Locate the cell with the specified text and output its [X, Y] center coordinate. 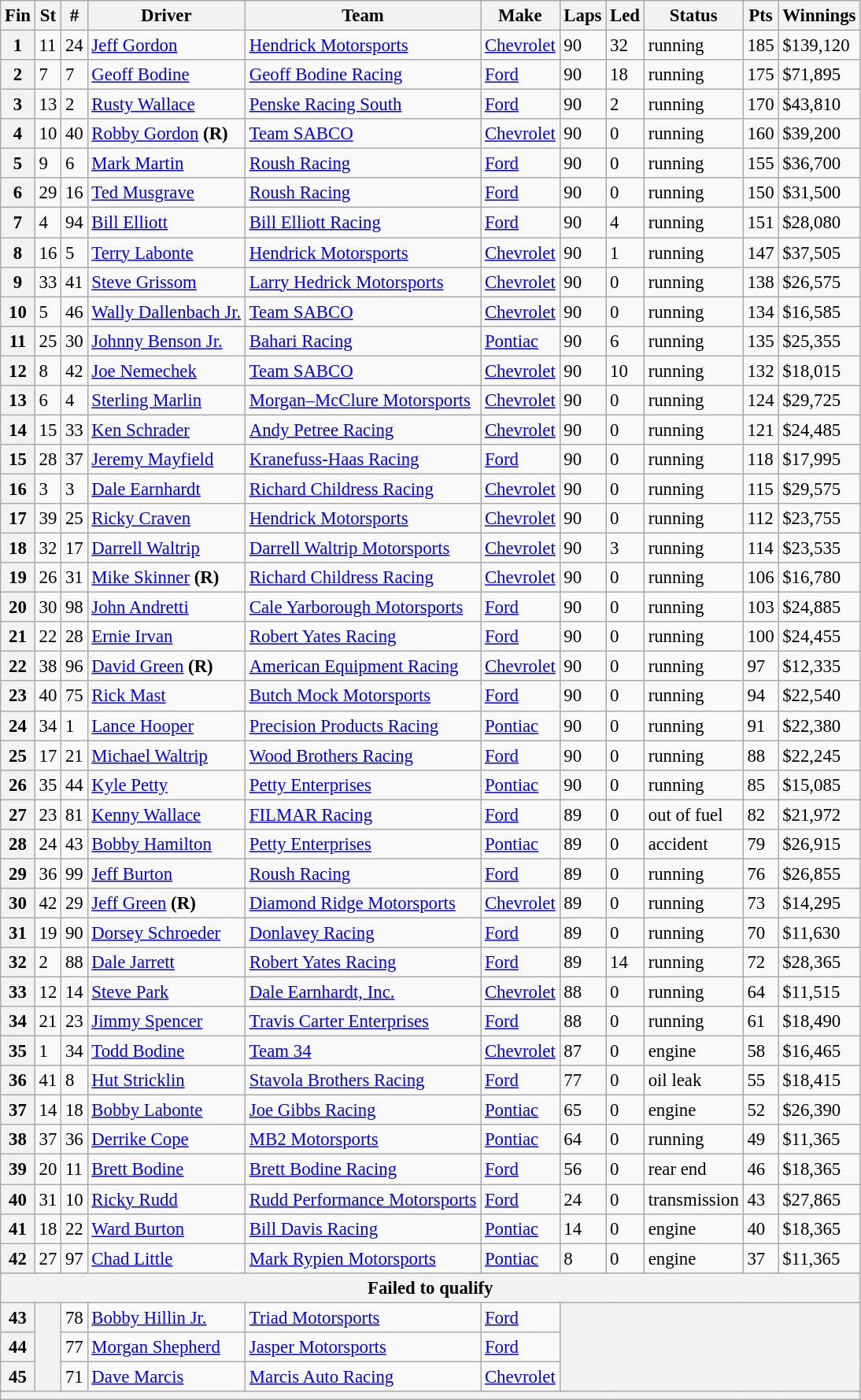
170 [760, 105]
58 [760, 1051]
Rick Mast [166, 696]
$29,725 [819, 401]
rear end [693, 1169]
transmission [693, 1199]
Hut Stricklin [166, 1080]
138 [760, 282]
Jeff Gordon [166, 46]
175 [760, 75]
61 [760, 1021]
Bobby Labonte [166, 1110]
160 [760, 134]
$25,355 [819, 341]
MB2 Motorsports [362, 1140]
106 [760, 578]
$24,485 [819, 430]
Derrike Cope [166, 1140]
$15,085 [819, 785]
$28,080 [819, 223]
87 [582, 1051]
134 [760, 312]
$39,200 [819, 134]
Jeremy Mayfield [166, 460]
150 [760, 193]
72 [760, 962]
$26,390 [819, 1110]
$139,120 [819, 46]
Johnny Benson Jr. [166, 341]
Pts [760, 16]
56 [582, 1169]
Dale Earnhardt [166, 489]
71 [74, 1376]
Kyle Petty [166, 785]
St [47, 16]
49 [760, 1140]
Brett Bodine [166, 1169]
96 [74, 667]
112 [760, 519]
79 [760, 844]
Ted Musgrave [166, 193]
Kranefuss-Haas Racing [362, 460]
Bill Elliott [166, 223]
115 [760, 489]
Laps [582, 16]
Status [693, 16]
$11,515 [819, 992]
Dale Jarrett [166, 962]
American Equipment Racing [362, 667]
Triad Motorsports [362, 1317]
Bobby Hillin Jr. [166, 1317]
Ward Burton [166, 1228]
52 [760, 1110]
$23,535 [819, 549]
Steve Park [166, 992]
$16,780 [819, 578]
103 [760, 608]
Michael Waltrip [166, 755]
Diamond Ridge Motorsports [362, 903]
$29,575 [819, 489]
Precision Products Racing [362, 726]
Dorsey Schroeder [166, 933]
FILMAR Racing [362, 815]
Chad Little [166, 1258]
$26,915 [819, 844]
$11,630 [819, 933]
Mike Skinner (R) [166, 578]
Rusty Wallace [166, 105]
121 [760, 430]
114 [760, 549]
Winnings [819, 16]
Terry Labonte [166, 253]
124 [760, 401]
David Green (R) [166, 667]
# [74, 16]
99 [74, 874]
Geoff Bodine [166, 75]
Fin [18, 16]
Wood Brothers Racing [362, 755]
Morgan Shepherd [166, 1347]
Larry Hedrick Motorsports [362, 282]
$21,972 [819, 815]
$18,415 [819, 1080]
Ricky Craven [166, 519]
$12,335 [819, 667]
Lance Hooper [166, 726]
Travis Carter Enterprises [362, 1021]
Brett Bodine Racing [362, 1169]
$22,245 [819, 755]
Geoff Bodine Racing [362, 75]
Ken Schrader [166, 430]
78 [74, 1317]
Darrell Waltrip [166, 549]
$16,465 [819, 1051]
98 [74, 608]
$22,540 [819, 696]
151 [760, 223]
Donlavey Racing [362, 933]
118 [760, 460]
$27,865 [819, 1199]
132 [760, 371]
147 [760, 253]
Bahari Racing [362, 341]
Led [625, 16]
$37,505 [819, 253]
76 [760, 874]
Team 34 [362, 1051]
Rudd Performance Motorsports [362, 1199]
$26,575 [819, 282]
John Andretti [166, 608]
accident [693, 844]
Marcis Auto Racing [362, 1376]
Steve Grissom [166, 282]
Joe Nemechek [166, 371]
$24,885 [819, 608]
Stavola Brothers Racing [362, 1080]
out of fuel [693, 815]
Make [520, 16]
Robby Gordon (R) [166, 134]
$18,015 [819, 371]
Darrell Waltrip Motorsports [362, 549]
$17,995 [819, 460]
Todd Bodine [166, 1051]
55 [760, 1080]
$23,755 [819, 519]
135 [760, 341]
Jeff Burton [166, 874]
100 [760, 637]
Team [362, 16]
Jeff Green (R) [166, 903]
$28,365 [819, 962]
155 [760, 164]
$43,810 [819, 105]
73 [760, 903]
85 [760, 785]
Joe Gibbs Racing [362, 1110]
Cale Yarborough Motorsports [362, 608]
$26,855 [819, 874]
Dale Earnhardt, Inc. [362, 992]
Butch Mock Motorsports [362, 696]
Penske Racing South [362, 105]
Mark Martin [166, 164]
oil leak [693, 1080]
Sterling Marlin [166, 401]
70 [760, 933]
Morgan–McClure Motorsports [362, 401]
Kenny Wallace [166, 815]
Mark Rypien Motorsports [362, 1258]
91 [760, 726]
$71,895 [819, 75]
Bill Davis Racing [362, 1228]
$18,490 [819, 1021]
65 [582, 1110]
Ricky Rudd [166, 1199]
Bill Elliott Racing [362, 223]
$14,295 [819, 903]
45 [18, 1376]
Wally Dallenbach Jr. [166, 312]
Ernie Irvan [166, 637]
Andy Petree Racing [362, 430]
$31,500 [819, 193]
82 [760, 815]
185 [760, 46]
Driver [166, 16]
Jasper Motorsports [362, 1347]
Failed to qualify [430, 1287]
$36,700 [819, 164]
75 [74, 696]
$24,455 [819, 637]
Dave Marcis [166, 1376]
$16,585 [819, 312]
$22,380 [819, 726]
81 [74, 815]
Jimmy Spencer [166, 1021]
Bobby Hamilton [166, 844]
